Provide the (x, y) coordinate of the cell's center where the given text is located.  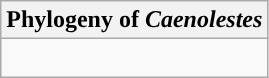
Phylogeny of Caenolestes (134, 20)
